Return (x, y) of the center of cell containing provided text 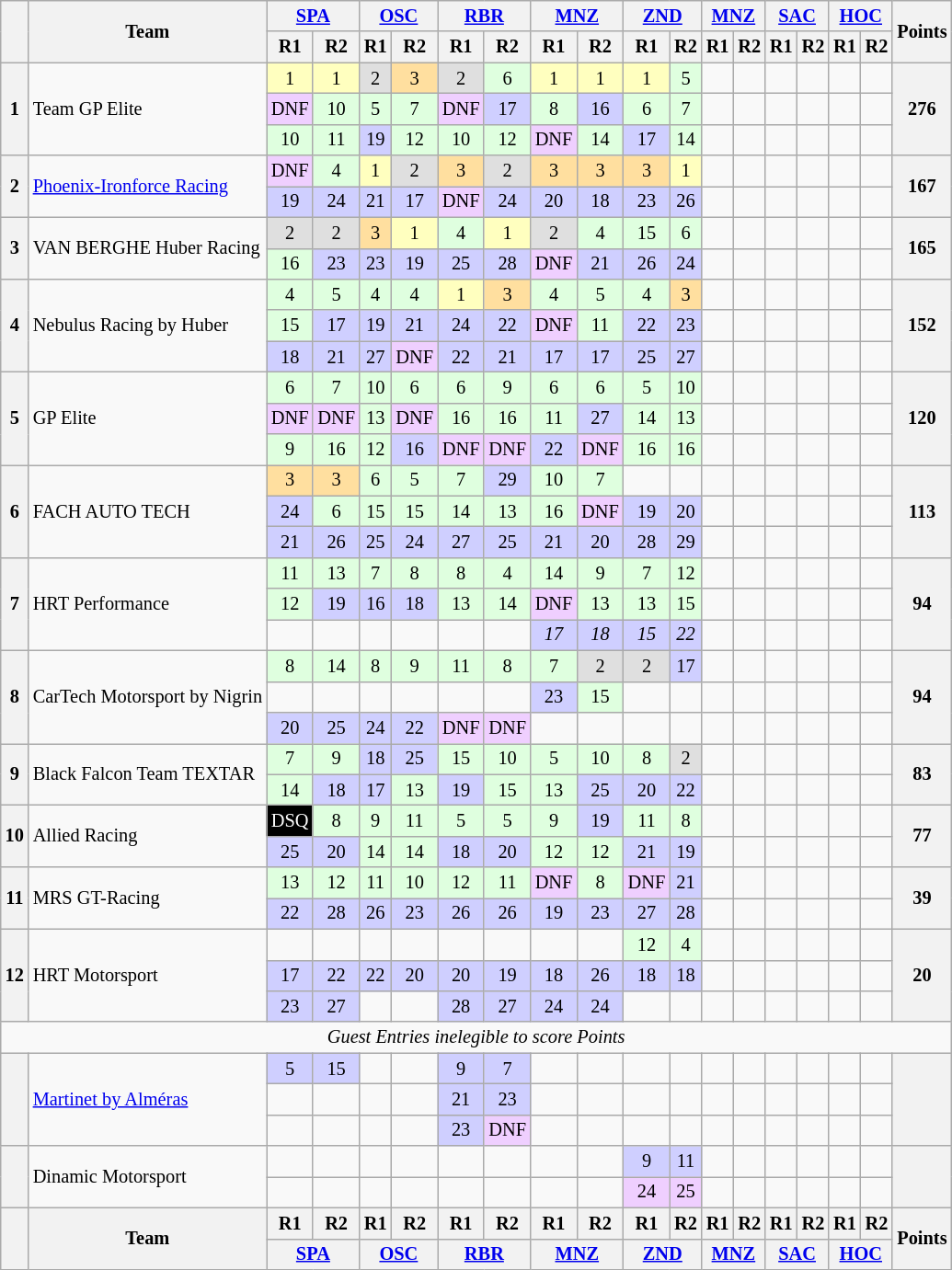
Martinet by Alméras (147, 1100)
39 (922, 898)
83 (922, 774)
152 (922, 326)
DSQ (290, 820)
Phoenix-Ironforce Racing (147, 186)
77 (922, 835)
Dinamic Motorsport (147, 1177)
MRS GT-Racing (147, 898)
Black Falcon Team TEXTAR (147, 774)
CarTech Motorsport by Nigrin (147, 697)
Allied Racing (147, 835)
165 (922, 248)
FACH AUTO TECH (147, 511)
Team GP Elite (147, 109)
VAN BERGHE Huber Racing (147, 248)
276 (922, 109)
Nebulus Racing by Huber (147, 326)
HRT Performance (147, 603)
113 (922, 511)
GP Elite (147, 418)
Guest Entries inelegible to score Points (476, 1037)
167 (922, 186)
HRT Motorsport (147, 975)
120 (922, 418)
